Output the (x, y) coordinate of the center of the cell containing the given text.  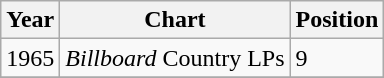
Billboard Country LPs (175, 58)
Chart (175, 20)
Year (30, 20)
9 (337, 58)
1965 (30, 58)
Position (337, 20)
